Locate the cell with the specified text and output its (X, Y) center coordinate. 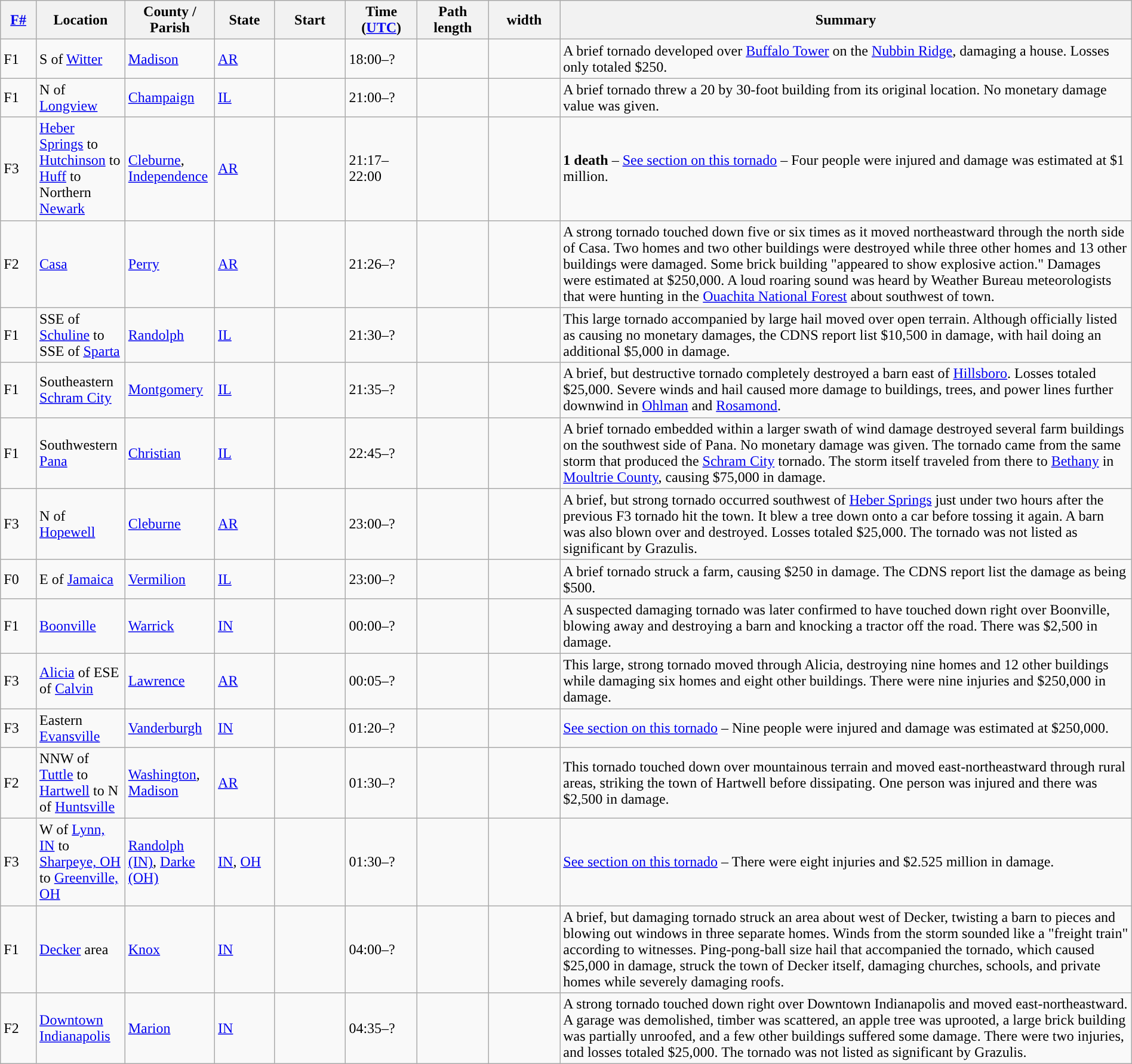
Marion (170, 1028)
Perry (170, 264)
22:45–? (382, 453)
Casa (81, 264)
1 death – See section on this tornado – Four people were injured and damage was estimated at $1 million. (845, 168)
Eastern Evansville (81, 727)
Washington, Madison (170, 783)
Randolph (IN), Darke (OH) (170, 862)
Decker area (81, 949)
N of Longview (81, 98)
04:00–? (382, 949)
Downtown Indianapolis (81, 1028)
width (524, 20)
Alicia of ESE of Calvin (81, 681)
00:00–? (382, 626)
NNW of Tuttle to Hartwell to N of Huntsville (81, 783)
Montgomery (170, 390)
Warrick (170, 626)
Randolph (170, 335)
Boonville (81, 626)
See section on this tornado – Nine people were injured and damage was estimated at $250,000. (845, 727)
A brief tornado threw a 20 by 30-foot building from its original location. No monetary damage value was given. (845, 98)
21:35–? (382, 390)
01:20–? (382, 727)
E of Jamaica (81, 579)
F0 (19, 579)
State (245, 20)
Heber Springs to Hutchinson to Huff to Northern Newark (81, 168)
W of Lynn, IN to Sharpeye, OH to Greenville, OH (81, 862)
Vermilion (170, 579)
00:05–? (382, 681)
S of Witter (81, 59)
A brief tornado developed over Buffalo Tower on the Nubbin Ridge, damaging a house. Losses only totaled $250. (845, 59)
Madison (170, 59)
N of Hopewell (81, 524)
21:00–? (382, 98)
Location (81, 20)
21:26–? (382, 264)
Vanderburgh (170, 727)
IN, OH (245, 862)
Summary (845, 20)
21:30–? (382, 335)
04:35–? (382, 1028)
18:00–? (382, 59)
Lawrence (170, 681)
Champaign (170, 98)
Time (UTC) (382, 20)
Cleburne (170, 524)
21:17–22:00 (382, 168)
SSE of Schuline to SSE of Sparta (81, 335)
See section on this tornado – There were eight injuries and $2.525 million in damage. (845, 862)
County / Parish (170, 20)
Southwestern Pana (81, 453)
Path length (453, 20)
Christian (170, 453)
Knox (170, 949)
Start (310, 20)
A brief tornado struck a farm, causing $250 in damage. The CDNS report list the damage as being $500. (845, 579)
Southeastern Schram City (81, 390)
Cleburne, Independence (170, 168)
F# (19, 20)
